Determine the (x, y) coordinate at the center of the cell enclosing the given text.  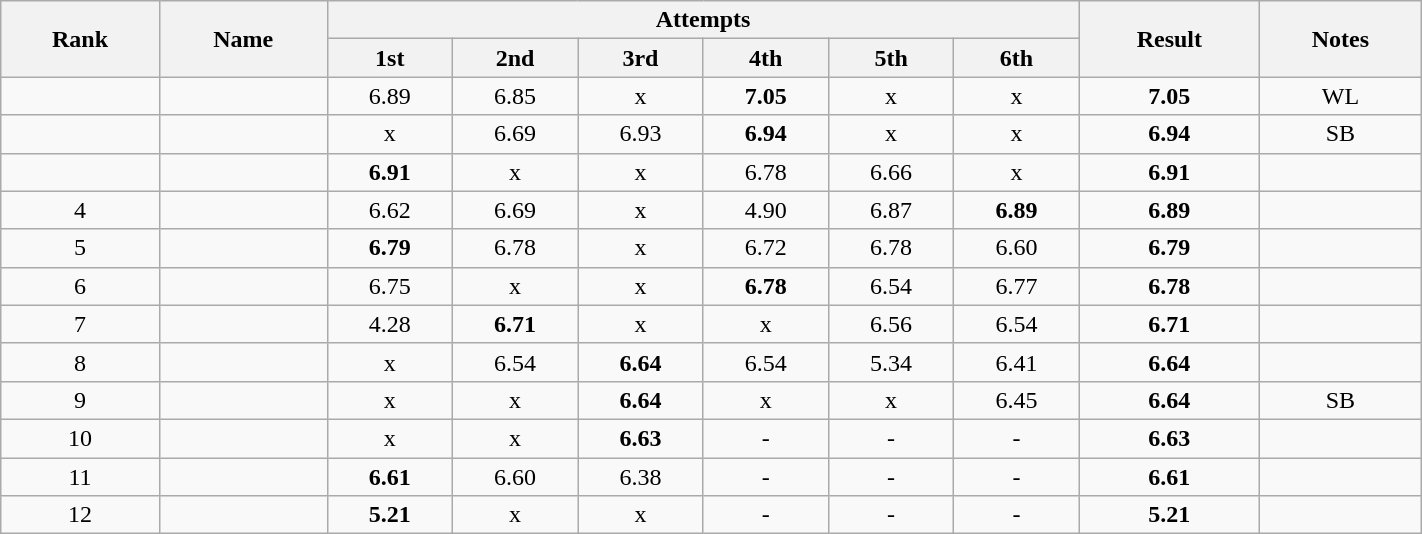
6.62 (390, 210)
6 (80, 286)
5.34 (890, 362)
6.77 (1016, 286)
6.72 (766, 248)
5 (80, 248)
WL (1341, 96)
6.66 (890, 172)
5th (890, 58)
Attempts (703, 20)
11 (80, 477)
6.85 (514, 96)
8 (80, 362)
6.45 (1016, 400)
4.90 (766, 210)
6.93 (640, 134)
6.75 (390, 286)
6.38 (640, 477)
6.41 (1016, 362)
Name (243, 39)
1st (390, 58)
Result (1169, 39)
4 (80, 210)
7 (80, 324)
3rd (640, 58)
6.56 (890, 324)
12 (80, 515)
4.28 (390, 324)
9 (80, 400)
4th (766, 58)
2nd (514, 58)
6th (1016, 58)
Rank (80, 39)
6.87 (890, 210)
Notes (1341, 39)
10 (80, 438)
